Identify which cell holds the provided text, then report its (x, y) central coordinate. 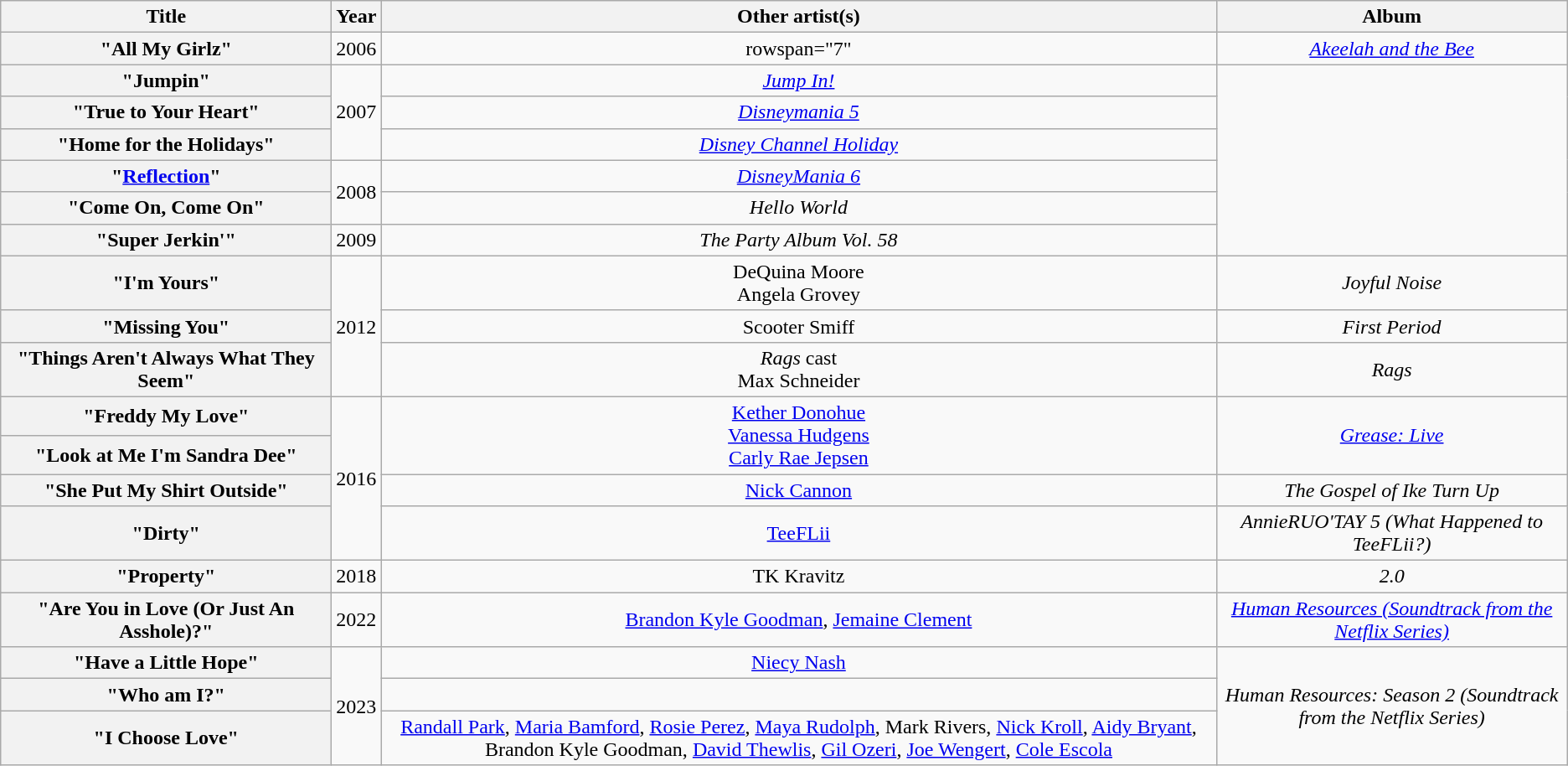
2007 (357, 112)
"Missing You" (166, 326)
"Property" (166, 577)
The Party Album Vol. 58 (799, 240)
Rags (1392, 369)
2016 (357, 478)
"Are You in Love (Or Just An Asshole)?" (166, 620)
Human Resources (Soundtrack from the Netflix Series) (1392, 620)
2006 (357, 49)
2018 (357, 577)
"She Put My Shirt Outside" (166, 490)
2022 (357, 620)
Human Resources: Season 2 (Soundtrack from the Netflix Series) (1392, 706)
Hello World (799, 208)
"Super Jerkin'" (166, 240)
Jump In! (799, 80)
First Period (1392, 326)
2009 (357, 240)
rowspan="7" (799, 49)
"Look at Me I'm Sandra Dee" (166, 454)
Disney Channel Holiday (799, 144)
DisneyMania 6 (799, 176)
Brandon Kyle Goodman, Jemaine Clement (799, 620)
2008 (357, 192)
Scooter Smiff (799, 326)
Rags castMax Schneider (799, 369)
Disneymania 5 (799, 112)
Akeelah and the Bee (1392, 49)
AnnieRUO'TAY 5 (What Happened to TeeFLii?) (1392, 533)
Title (166, 17)
"True to Your Heart" (166, 112)
"Jumpin" (166, 80)
2012 (357, 326)
"Come On, Come On" (166, 208)
Grease: Live (1392, 435)
"Things Aren't Always What They Seem" (166, 369)
Niecy Nash (799, 663)
Album (1392, 17)
"Who am I?" (166, 695)
Kether DonohueVanessa HudgensCarly Rae Jepsen (799, 435)
"Freddy My Love" (166, 416)
2023 (357, 706)
"Home for the Holidays" (166, 144)
TK Kravitz (799, 577)
"Dirty" (166, 533)
"All My Girlz" (166, 49)
"I'm Yours" (166, 283)
TeeFLii (799, 533)
"Have a Little Hope" (166, 663)
"I Choose Love" (166, 738)
Other artist(s) (799, 17)
DeQuina MooreAngela Grovey (799, 283)
2.0 (1392, 577)
"Reflection" (166, 176)
Year (357, 17)
Nick Cannon (799, 490)
The Gospel of Ike Turn Up (1392, 490)
Joyful Noise (1392, 283)
